Scan for the cell matching the given text and deliver its (x, y) coordinate at center. 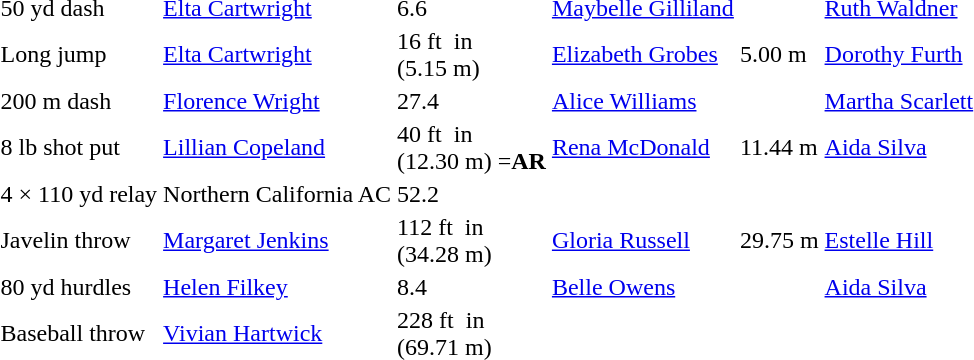
Lillian Copeland (278, 148)
112 ft in(34.28 m) (472, 240)
Helen Filkey (278, 287)
8.4 (472, 287)
Rena McDonald (642, 148)
Belle Owens (642, 287)
29.75 m (779, 240)
27.4 (472, 101)
11.44 m (779, 148)
16 ft in(5.15 m) (472, 54)
Margaret Jenkins (278, 240)
Elizabeth Grobes (642, 54)
5.00 m (779, 54)
Gloria Russell (642, 240)
Florence Wright (278, 101)
Elta Cartwright (278, 54)
52.2 (472, 194)
Northern California AC (278, 194)
Alice Williams (642, 101)
40 ft in(12.30 m) =AR (472, 148)
